Scan for the cell matching the given text and deliver its [x, y] coordinate at center. 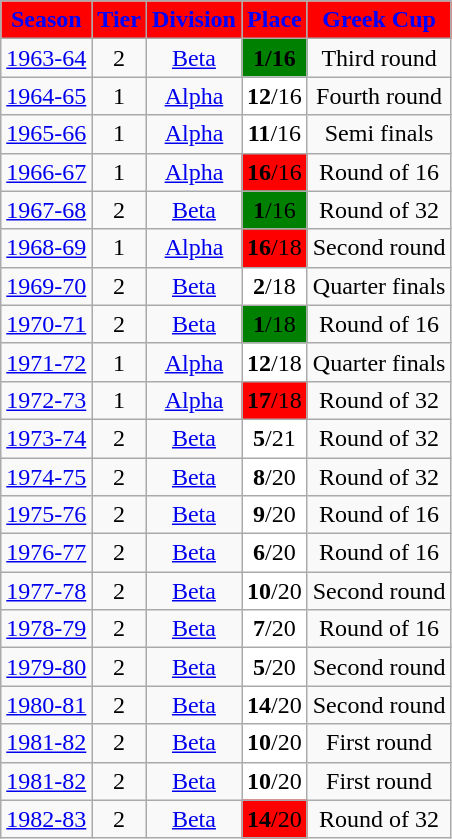
Semi finals [379, 134]
1967-68 [46, 210]
1973-74 [46, 438]
1972-73 [46, 400]
Greek Cup [379, 20]
17/18 [275, 400]
7/20 [275, 629]
1971-72 [46, 362]
8/20 [275, 477]
1980-81 [46, 705]
Division [194, 20]
2/18 [275, 286]
16/18 [275, 248]
11/16 [275, 134]
1963-64 [46, 58]
1975-76 [46, 515]
1965-66 [46, 134]
16/16 [275, 172]
5/20 [275, 667]
1977-78 [46, 591]
Season [46, 20]
6/20 [275, 553]
1968-69 [46, 248]
Place [275, 20]
1/18 [275, 324]
Tier [120, 20]
1970-71 [46, 324]
1966-67 [46, 172]
12/16 [275, 96]
1979-80 [46, 667]
1964-65 [46, 96]
12/18 [275, 362]
1976-77 [46, 553]
1974-75 [46, 477]
1969-70 [46, 286]
1978-79 [46, 629]
9/20 [275, 515]
1982-83 [46, 819]
Third round [379, 58]
5/21 [275, 438]
Fourth round [379, 96]
